Find where the given text appears and provide that cell's center as [X, Y] coordinate. 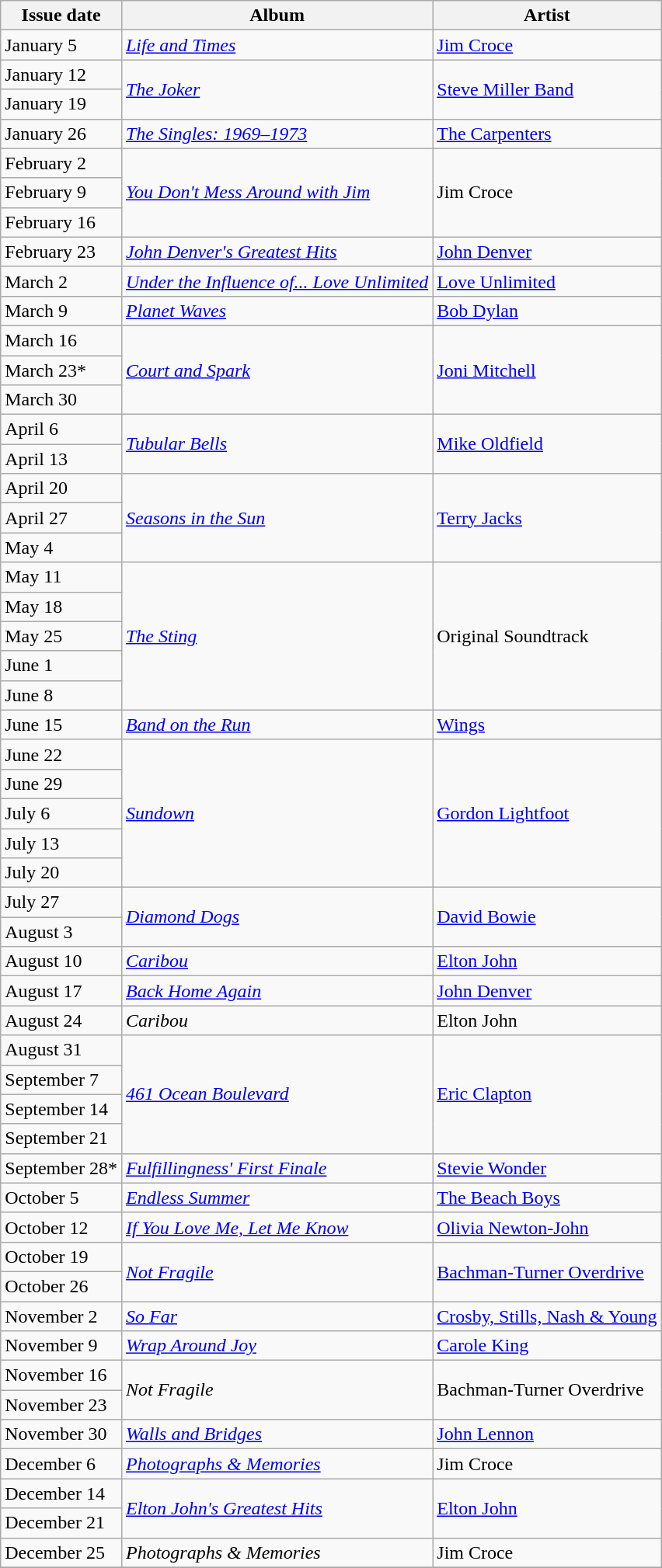
461 Ocean Boulevard [277, 1094]
Life and Times [277, 45]
Back Home Again [277, 991]
March 9 [61, 311]
September 21 [61, 1139]
April 20 [61, 488]
So Far [277, 1316]
June 15 [61, 725]
Seasons in the Sun [277, 518]
Endless Summer [277, 1198]
March 23* [61, 370]
November 2 [61, 1316]
December 14 [61, 1493]
October 5 [61, 1198]
Original Soundtrack [547, 636]
Tubular Bells [277, 444]
November 30 [61, 1434]
June 29 [61, 784]
May 25 [61, 636]
John Denver's Greatest Hits [277, 252]
Mike Oldfield [547, 444]
Bob Dylan [547, 311]
Court and Spark [277, 370]
March 30 [61, 400]
February 9 [61, 193]
Sundown [277, 813]
The Singles: 1969–1973 [277, 134]
March 16 [61, 340]
If You Love Me, Let Me Know [277, 1227]
Gordon Lightfoot [547, 813]
July 20 [61, 873]
February 2 [61, 163]
Olivia Newton-John [547, 1227]
The Joker [277, 89]
Wings [547, 725]
August 10 [61, 961]
Terry Jacks [547, 518]
July 27 [61, 902]
January 5 [61, 45]
June 22 [61, 754]
August 3 [61, 932]
Love Unlimited [547, 281]
Wrap Around Joy [277, 1346]
August 24 [61, 1020]
April 27 [61, 518]
John Lennon [547, 1434]
August 17 [61, 991]
April 6 [61, 429]
February 23 [61, 252]
Planet Waves [277, 311]
June 8 [61, 695]
Issue date [61, 16]
Carole King [547, 1346]
March 2 [61, 281]
October 19 [61, 1257]
Steve Miller Band [547, 89]
December 25 [61, 1552]
January 26 [61, 134]
February 16 [61, 222]
April 13 [61, 459]
December 6 [61, 1464]
David Bowie [547, 917]
May 11 [61, 577]
Fulfillingness' First Finale [277, 1168]
Artist [547, 16]
The Carpenters [547, 134]
November 9 [61, 1346]
December 21 [61, 1523]
July 13 [61, 843]
June 1 [61, 666]
The Beach Boys [547, 1198]
Album [277, 16]
November 23 [61, 1405]
January 12 [61, 75]
The Sting [277, 636]
January 19 [61, 104]
Stevie Wonder [547, 1168]
You Don't Mess Around with Jim [277, 193]
October 12 [61, 1227]
Crosby, Stills, Nash & Young [547, 1316]
August 31 [61, 1050]
Eric Clapton [547, 1094]
Walls and Bridges [277, 1434]
Elton John's Greatest Hits [277, 1508]
October 26 [61, 1286]
September 14 [61, 1109]
Diamond Dogs [277, 917]
September 7 [61, 1080]
Joni Mitchell [547, 370]
Under the Influence of... Love Unlimited [277, 281]
Band on the Run [277, 725]
July 6 [61, 813]
September 28* [61, 1168]
May 18 [61, 607]
May 4 [61, 548]
November 16 [61, 1375]
